Return (x, y) of the center of cell containing provided text 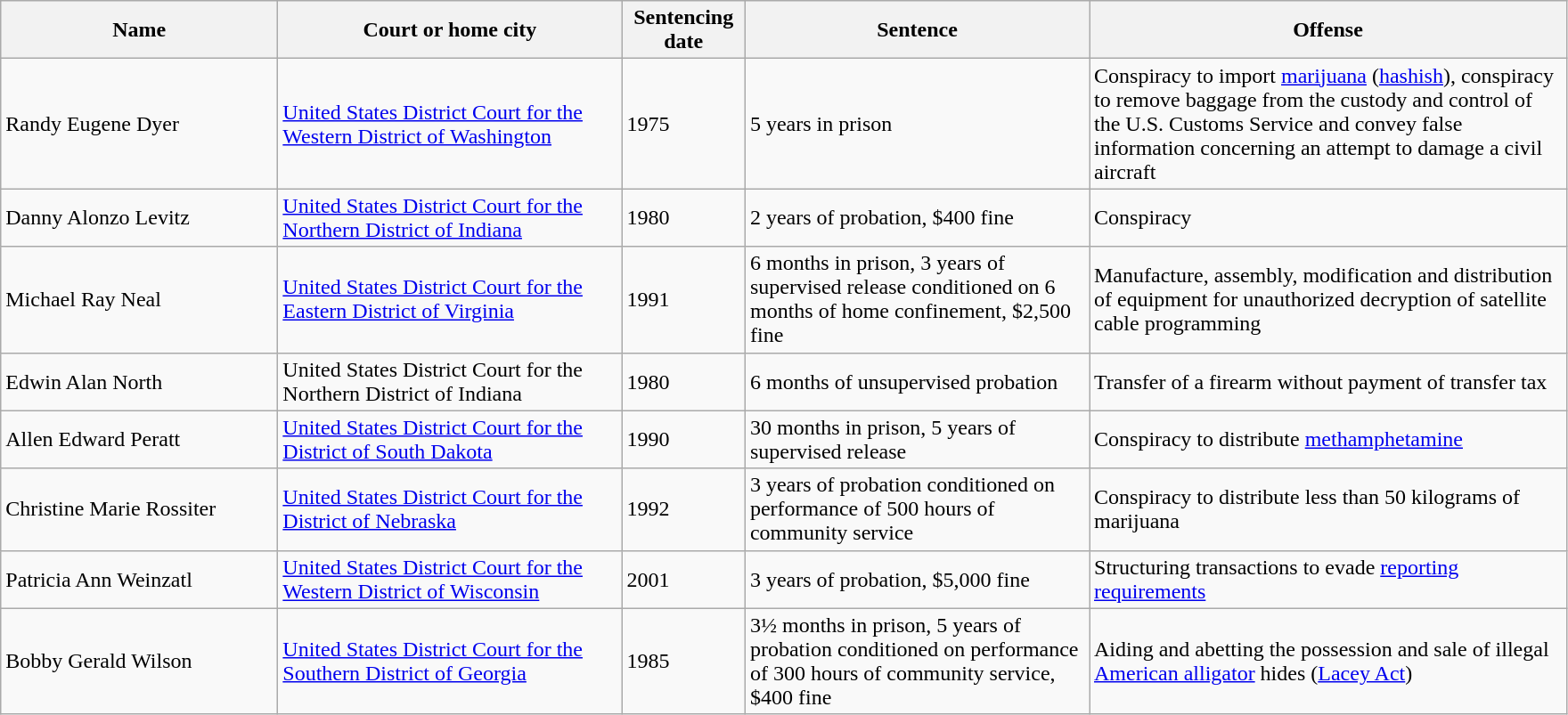
United States District Court for the District of Nebraska (450, 509)
Aiding and abetting the possession and sale of illegal American alligator hides (Lacey Act) (1327, 661)
Christine Marie Rossiter (139, 509)
Structuring transactions to evade reporting requirements (1327, 579)
6 months of unsupervised probation (917, 381)
3 years of probation conditioned on performance of 500 hours of community service (917, 509)
Conspiracy to distribute less than 50 kilograms of marijuana (1327, 509)
Bobby Gerald Wilson (139, 661)
6 months in prison, 3 years of supervised release conditioned on 6 months of home confinement, $2,500 fine (917, 299)
Edwin Alan North (139, 381)
Transfer of a firearm without payment of transfer tax (1327, 381)
Michael Ray Neal (139, 299)
3 years of probation, $5,000 fine (917, 579)
United States District Court for the Western District of Washington (450, 124)
1990 (684, 440)
1985 (684, 661)
Offense (1327, 30)
United States District Court for the Western District of Wisconsin (450, 579)
Sentence (917, 30)
2 years of probation, $400 fine (917, 217)
1992 (684, 509)
Patricia Ann Weinzatl (139, 579)
United States District Court for the Eastern District of Virginia (450, 299)
30 months in prison, 5 years of supervised release (917, 440)
Court or home city (450, 30)
Name (139, 30)
United States District Court for the District of South Dakota (450, 440)
Manufacture, assembly, modification and distribution of equipment for unauthorized decryption of satellite cable programming (1327, 299)
1975 (684, 124)
5 years in prison (917, 124)
United States District Court for the Southern District of Georgia (450, 661)
Conspiracy (1327, 217)
Allen Edward Peratt (139, 440)
2001 (684, 579)
Sentencing date (684, 30)
Conspiracy to distribute methamphetamine (1327, 440)
3½ months in prison, 5 years of probation conditioned on performance of 300 hours of community service, $400 fine (917, 661)
1991 (684, 299)
Randy Eugene Dyer (139, 124)
Danny Alonzo Levitz (139, 217)
